Scan for the cell matching the given text and deliver its [x, y] coordinate at center. 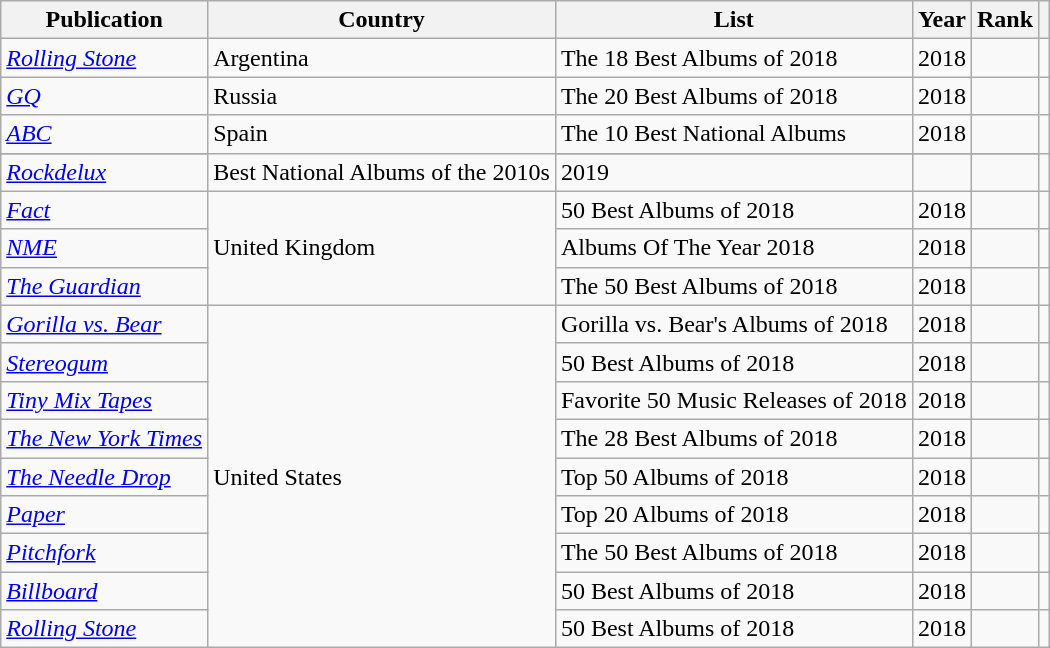
Gorilla vs. Bear's Albums of 2018 [734, 324]
Rank [1004, 20]
NME [104, 248]
GQ [104, 96]
Rockdelux [104, 172]
The 18 Best Albums of 2018 [734, 58]
Argentina [382, 58]
Paper [104, 515]
Best National Albums of the 2010s [382, 172]
The 28 Best Albums of 2018 [734, 438]
Stereogum [104, 362]
The Needle Drop [104, 477]
Favorite 50 Music Releases of 2018 [734, 400]
The Guardian [104, 286]
Pitchfork [104, 553]
Publication [104, 20]
Top 20 Albums of 2018 [734, 515]
Spain [382, 134]
List [734, 20]
Country [382, 20]
Top 50 Albums of 2018 [734, 477]
United States [382, 476]
2019 [734, 172]
Gorilla vs. Bear [104, 324]
The 10 Best National Albums [734, 134]
Tiny Mix Tapes [104, 400]
ABC [104, 134]
Fact [104, 210]
Billboard [104, 591]
The New York Times [104, 438]
United Kingdom [382, 248]
Russia [382, 96]
Year [942, 20]
Albums Of The Year 2018 [734, 248]
The 20 Best Albums of 2018 [734, 96]
